Search for the cell housing the specified text and yield its [x, y] center coordinate. 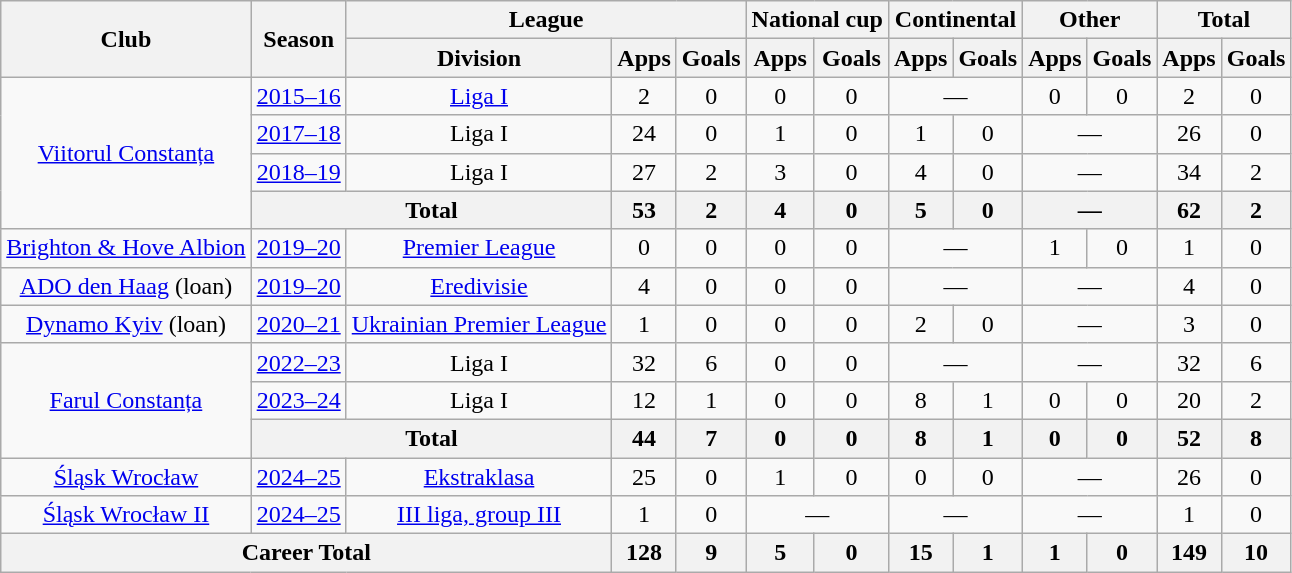
9 [711, 553]
National cup [817, 20]
2015–16 [298, 96]
Other [1090, 20]
52 [1189, 438]
Ukrainian Premier League [479, 324]
2020–21 [298, 324]
2017–18 [298, 134]
15 [920, 553]
Club [126, 39]
2022–23 [298, 362]
20 [1189, 400]
Dynamo Kyiv (loan) [126, 324]
62 [1189, 210]
Ekstraklasa [479, 477]
7 [711, 438]
24 [644, 134]
2018–19 [298, 172]
2023–24 [298, 400]
25 [644, 477]
Career Total [306, 553]
ADO den Haag (loan) [126, 286]
149 [1189, 553]
34 [1189, 172]
III liga, group III [479, 515]
53 [644, 210]
Brighton & Hove Albion [126, 248]
12 [644, 400]
Season [298, 39]
44 [644, 438]
Division [479, 58]
Śląsk Wrocław [126, 477]
League [546, 20]
10 [1256, 553]
Farul Constanța [126, 400]
Premier League [479, 248]
Eredivisie [479, 286]
128 [644, 553]
Viitorul Constanța [126, 153]
Śląsk Wrocław II [126, 515]
Continental [955, 20]
27 [644, 172]
